Determine the [X, Y] coordinate at the center of the cell enclosing the given text.  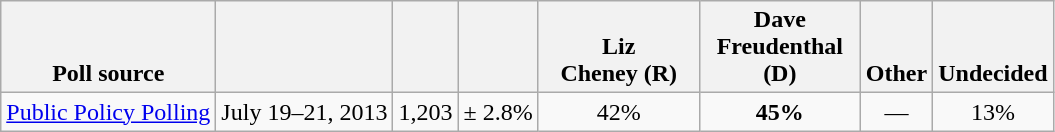
DaveFreudenthal (D) [780, 47]
42% [618, 112]
45% [780, 112]
13% [993, 112]
Other [896, 47]
Public Policy Polling [108, 112]
July 19–21, 2013 [304, 112]
LizCheney (R) [618, 47]
Undecided [993, 47]
Poll source [108, 47]
1,203 [426, 112]
± 2.8% [498, 112]
— [896, 112]
